Search for the cell housing the specified text and yield its (x, y) center coordinate. 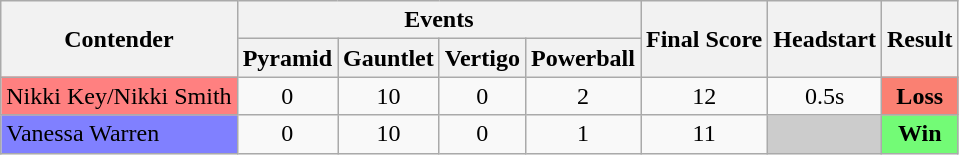
Win (920, 134)
Result (920, 39)
Vanessa Warren (119, 134)
Events (438, 20)
Headstart (825, 39)
Loss (920, 96)
Final Score (704, 39)
Nikki Key/Nikki Smith (119, 96)
0.5s (825, 96)
Pyramid (287, 58)
1 (582, 134)
Vertigo (482, 58)
11 (704, 134)
Contender (119, 39)
12 (704, 96)
Gauntlet (389, 58)
2 (582, 96)
Powerball (582, 58)
